Determine the (x, y) coordinate at the center of the cell enclosing the given text.  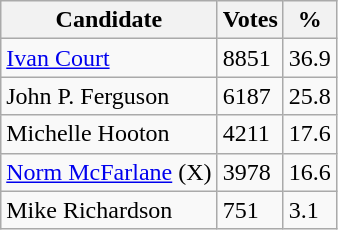
John P. Ferguson (109, 96)
8851 (250, 58)
Michelle Hooton (109, 134)
Candidate (109, 20)
Votes (250, 20)
3978 (250, 172)
Mike Richardson (109, 210)
% (310, 20)
751 (250, 210)
36.9 (310, 58)
17.6 (310, 134)
16.6 (310, 172)
25.8 (310, 96)
Norm McFarlane (X) (109, 172)
Ivan Court (109, 58)
4211 (250, 134)
6187 (250, 96)
3.1 (310, 210)
